Capture the cell that displays the provided text and extract its (X, Y) central coordinate. 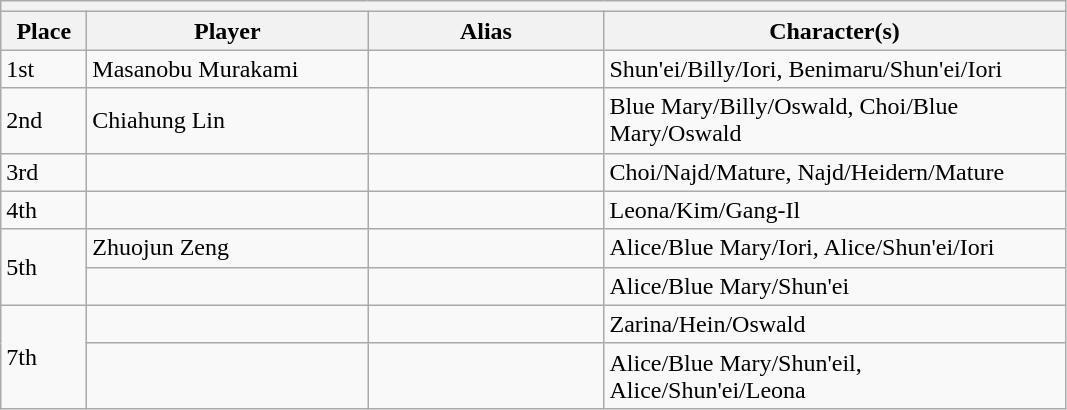
3rd (44, 172)
Blue Mary/Billy/Oswald, Choi/Blue Mary/Oswald (834, 120)
Choi/Najd/Mature, Najd/Heidern/Mature (834, 172)
7th (44, 356)
4th (44, 210)
Masanobu Murakami (228, 69)
Character(s) (834, 31)
Zarina/Hein/Oswald (834, 324)
Alice/Blue Mary/Iori, Alice/Shun'ei/Iori (834, 248)
Player (228, 31)
2nd (44, 120)
5th (44, 267)
1st (44, 69)
Chiahung Lin (228, 120)
Leona/Kim/Gang-Il (834, 210)
Shun'ei/Billy/Iori, Benimaru/Shun'ei/Iori (834, 69)
Alice/Blue Mary/Shun'ei (834, 286)
Alias (486, 31)
Place (44, 31)
Zhuojun Zeng (228, 248)
Alice/Blue Mary/Shun'eil, Alice/Shun'ei/Leona (834, 376)
